Determine the [X, Y] coordinate at the center of the cell enclosing the given text.  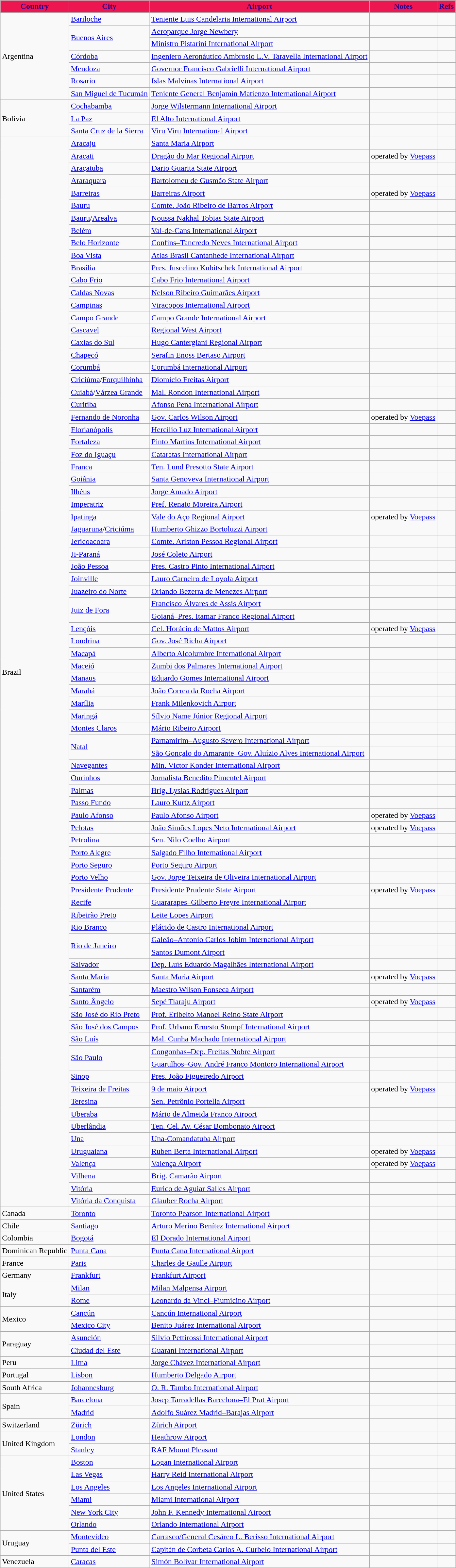
Chile [35, 1226]
Italy [35, 1294]
Dominican Republic [35, 1251]
Franca [109, 467]
Sepé Tiaraju Airport [260, 1002]
João Correa da Rocha Airport [260, 691]
Mexico [35, 1319]
Chapecó [109, 355]
Ten. Cel. Av. César Bombonato Airport [260, 1126]
Pelotas [109, 828]
Comte. Ariston Pessoa Regional Airport [260, 541]
Madrid [109, 1412]
Leite Lopes Airport [260, 915]
São Gonçalo do Amarante–Gov. Aluízio Alves International Airport [260, 753]
Araçatuba [109, 168]
Montevideo [109, 1537]
Presidente Prudente State Airport [260, 890]
Ourinhos [109, 778]
Manaus [109, 678]
Airport [260, 7]
Afonso Pena International Airport [260, 405]
Campo Grande International Airport [260, 317]
João Pessoa [109, 566]
Presidente Prudente [109, 890]
Orlando Bezerra de Menezes Airport [260, 591]
Santa Genoveva International Airport [260, 479]
El Dorado International Airport [260, 1238]
O. R. Tambo International Airport [260, 1388]
Dep. Luís Eduardo Magalhães International Airport [260, 965]
Uberlândia [109, 1126]
Macapá [109, 653]
Paraguay [35, 1344]
Mário Ribeiro Airport [260, 728]
Uruguaiana [109, 1151]
Joinville [109, 579]
Leonardo da Vinci–Fiumicino Airport [260, 1300]
Lima [109, 1363]
Prof. Eribelto Manoel Reino State Airport [260, 1014]
Zürich [109, 1425]
Min. Victor Konder International Airport [260, 766]
Nelson Ribeiro Guimarães Airport [260, 293]
Petrolina [109, 840]
Guarulhos–Gov. André Franco Montoro International Airport [260, 1064]
Hugo Cantergiani Regional Airport [260, 342]
Rosario [109, 81]
Lisbon [109, 1375]
Navegantes [109, 766]
Juiz de Fora [109, 610]
Paulo Afonso [109, 815]
Natal [109, 747]
Guararapes–Gilberto Freyre International Airport [260, 902]
Barreiras Airport [260, 193]
Frankfurt Airport [260, 1275]
Pref. Renato Moreira Airport [260, 504]
Santos Dumont Airport [260, 952]
Los Angeles International Airport [260, 1487]
Pres. Castro Pinto International Airport [260, 566]
Buenos Aires [109, 38]
Brig. Camarão Airport [260, 1176]
Salgado Filho International Airport [260, 852]
Benito Juárez International Airport [260, 1325]
Marília [109, 703]
Colombia [35, 1238]
France [35, 1263]
Curitiba [109, 405]
Capitán de Corbeta Carlos A. Curbelo International Airport [260, 1549]
Jorge Amado Airport [260, 492]
Miami International Airport [260, 1499]
Lauro Carneiro de Loyola Airport [260, 579]
Rio de Janeiro [109, 946]
RAF Mount Pleasant [260, 1450]
United Kingdom [35, 1443]
Johannesburg [109, 1388]
Santa Cruz de la Sierra [109, 131]
Juazeiro do Norte [109, 591]
Teniente General Benjamín Matienzo International Airport [260, 93]
Hercílio Luz International Airport [260, 430]
Pres. Juscelino Kubitschek International Airport [260, 268]
Maestro Wilson Fonseca Airport [260, 989]
Arturo Merino Benítez International Airport [260, 1226]
Mal. Cunha Machado International Airport [260, 1039]
Paulo Afonso Airport [260, 815]
Stanley [109, 1450]
Mário de Almeida Franco Airport [260, 1114]
Plácido de Castro International Airport [260, 927]
Salvador [109, 965]
Prof. Urbano Ernesto Stumpf International Airport [260, 1027]
São José dos Campos [109, 1027]
Cochabamba [109, 106]
Florianópolis [109, 430]
Brig. Lysias Rodrigues Airport [260, 790]
Una-Comandatuba Airport [260, 1138]
Diomício Freitas Airport [260, 380]
Gov. Carlos Wilson Airport [260, 417]
Cancún [109, 1313]
Zumbi dos Palmares International Airport [260, 666]
Gov. Jorge Teixeira de Oliveira International Airport [260, 877]
Los Angeles [109, 1487]
Goiânia [109, 479]
Ipatinga [109, 516]
Boa Vista [109, 255]
Porto Seguro [109, 865]
Orlando International Airport [260, 1524]
Humberto Delgado Airport [260, 1375]
South Africa [35, 1388]
Uruguay [35, 1543]
Cabo Frio International Airport [260, 280]
London [109, 1437]
Governor Francisco Gabrielli International Airport [260, 69]
Frank Milenkovich Airport [260, 703]
Sen. Nilo Coelho Airport [260, 840]
Alberto Alcolumbre International Airport [260, 653]
São Luís [109, 1039]
Vitória [109, 1189]
Caracas [109, 1562]
Foz do Iguaçu [109, 454]
New York City [109, 1512]
Una [109, 1138]
Bauru/Arealva [109, 218]
Caxias do Sul [109, 342]
Punta del Este [109, 1549]
Spain [35, 1406]
Punta Cana [109, 1251]
Jorge Wilstermann International Airport [260, 106]
Ministro Pistarini International Airport [260, 44]
Rome [109, 1300]
Maceió [109, 666]
Gov. José Richa Airport [260, 641]
Canada [35, 1213]
Ingeniero Aeronáutico Ambrosio L.V. Taravella International Airport [260, 56]
Belém [109, 230]
Brasília [109, 268]
Frankfurt [109, 1275]
Córdoba [109, 56]
Pinto Martins International Airport [260, 442]
Germany [35, 1275]
Miami [109, 1499]
Fortaleza [109, 442]
Bogotá [109, 1238]
Ji-Paraná [109, 554]
Dario Guarita State Airport [260, 168]
Mal. Rondon International Airport [260, 392]
Santa Maria [109, 977]
Caldas Novas [109, 293]
Humberto Ghizzo Bortoluzzi Airport [260, 529]
Vitória da Conquista [109, 1201]
Venezuela [35, 1562]
Lauro Kurtz Airport [260, 803]
Vale do Aço Regional Airport [260, 516]
Aeroparque Jorge Newbery [260, 31]
Heathrow Airport [260, 1437]
Parnamirim–Augusto Severo International Airport [260, 740]
Uberaba [109, 1114]
Galeão–Antonio Carlos Jobim International Airport [260, 939]
John F. Kennedy International Airport [260, 1512]
Ribeirão Preto [109, 915]
Dragão do Mar Regional Airport [260, 156]
Paris [109, 1263]
Corumbá [109, 367]
Viracopos International Airport [260, 305]
Serafin Enoss Bertaso Airport [260, 355]
Zürich Airport [260, 1425]
Islas Malvinas International Airport [260, 81]
Las Vegas [109, 1475]
Country [35, 7]
Toronto [109, 1213]
Campinas [109, 305]
Passo Fundo [109, 803]
Recife [109, 902]
São Paulo [109, 1058]
Confins–Tancredo Neves International Airport [260, 243]
Mexico City [109, 1325]
Milan [109, 1288]
Maringá [109, 716]
Noussa Nakhal Tobias State Airport [260, 218]
Brazil [35, 672]
Teniente Luis Candelaria International Airport [260, 19]
Regional West Airport [260, 330]
Santo Ângelo [109, 1002]
Josep Tarradellas Barcelona–El Prat Airport [260, 1400]
Teixeira de Freitas [109, 1089]
Harry Reid International Airport [260, 1475]
Cuiabá/Várzea Grande [109, 392]
Comte. João Ribeiro de Barros Airport [260, 206]
Barcelona [109, 1400]
Refs [446, 7]
Punta Cana International Airport [260, 1251]
Portugal [35, 1375]
Jornalista Benedito Pimentel Airport [260, 778]
Asunción [109, 1338]
Congonhas–Dep. Freitas Nobre Airport [260, 1052]
Londrina [109, 641]
Atlas Brasil Cantanhede International Airport [260, 255]
Aracaju [109, 143]
Francisco Álvares de Assis Airport [260, 604]
El Alto International Airport [260, 118]
Eduardo Gomes International Airport [260, 678]
Notes [403, 7]
Santiago [109, 1226]
Porto Alegre [109, 852]
Cataratas International Airport [260, 454]
Fernando de Noronha [109, 417]
Bariloche [109, 19]
Belo Horizonte [109, 243]
Viru Viru International Airport [260, 131]
City [109, 7]
Santarém [109, 989]
La Paz [109, 118]
Sílvio Name Júnior Regional Airport [260, 716]
Pres. João Figueiredo Airport [260, 1076]
Imperatriz [109, 504]
Silvio Pettirossi International Airport [260, 1338]
Eurico de Aguiar Salles Airport [260, 1189]
Aracati [109, 156]
Ilhéus [109, 492]
San Miguel de Tucumán [109, 93]
Glauber Rocha Airport [260, 1201]
Toronto Pearson International Airport [260, 1213]
Vilhena [109, 1176]
Simón Bolívar International Airport [260, 1562]
Cel. Horácio de Mattos Airport [260, 629]
São José do Rio Preto [109, 1014]
Carrasco/General Cesáreo L. Berisso International Airport [260, 1537]
Barreiras [109, 193]
Bolivia [35, 118]
Logan International Airport [260, 1462]
9 de maio Airport [260, 1089]
Adolfo Suárez Madrid–Barajas Airport [260, 1412]
Araraquara [109, 181]
Palmas [109, 790]
Marabá [109, 691]
Mendoza [109, 69]
Teresina [109, 1101]
Porto Seguro Airport [260, 865]
Jaguaruna/Criciúma [109, 529]
João Simões Lopes Neto International Airport [260, 828]
Jorge Chávez International Airport [260, 1363]
Milan Malpensa Airport [260, 1288]
Guaraní International Airport [260, 1350]
Charles de Gaulle Airport [260, 1263]
Bauru [109, 206]
José Coleto Airport [260, 554]
Val-de-Cans International Airport [260, 230]
Valença Airport [260, 1164]
Bartolomeu de Gusmão State Airport [260, 181]
Boston [109, 1462]
Peru [35, 1363]
Sinop [109, 1076]
Corumbá International Airport [260, 367]
Montes Claros [109, 728]
Ten. Lund Presotto State Airport [260, 467]
Cabo Frio [109, 280]
Cancún International Airport [260, 1313]
Orlando [109, 1524]
Criciúma/Forquilhinha [109, 380]
Cascavel [109, 330]
Sen. Petrônio Portella Airport [260, 1101]
Porto Velho [109, 877]
Valença [109, 1164]
Ciudad del Este [109, 1350]
United States [35, 1493]
Lençóis [109, 629]
Jericoacoara [109, 541]
Switzerland [35, 1425]
Argentina [35, 56]
Rio Branco [109, 927]
Goianá–Pres. Itamar Franco Regional Airport [260, 616]
Ruben Berta International Airport [260, 1151]
Campo Grande [109, 317]
